Find where the given text appears and provide that cell's center as [X, Y] coordinate. 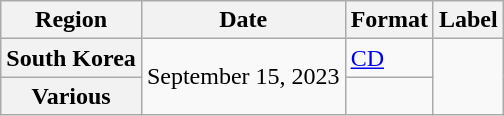
Format [389, 20]
Various [72, 96]
South Korea [72, 58]
Region [72, 20]
Label [468, 20]
September 15, 2023 [243, 77]
CD [389, 58]
Date [243, 20]
